From the cell containing the given text, extract its center point as [x, y] coordinate. 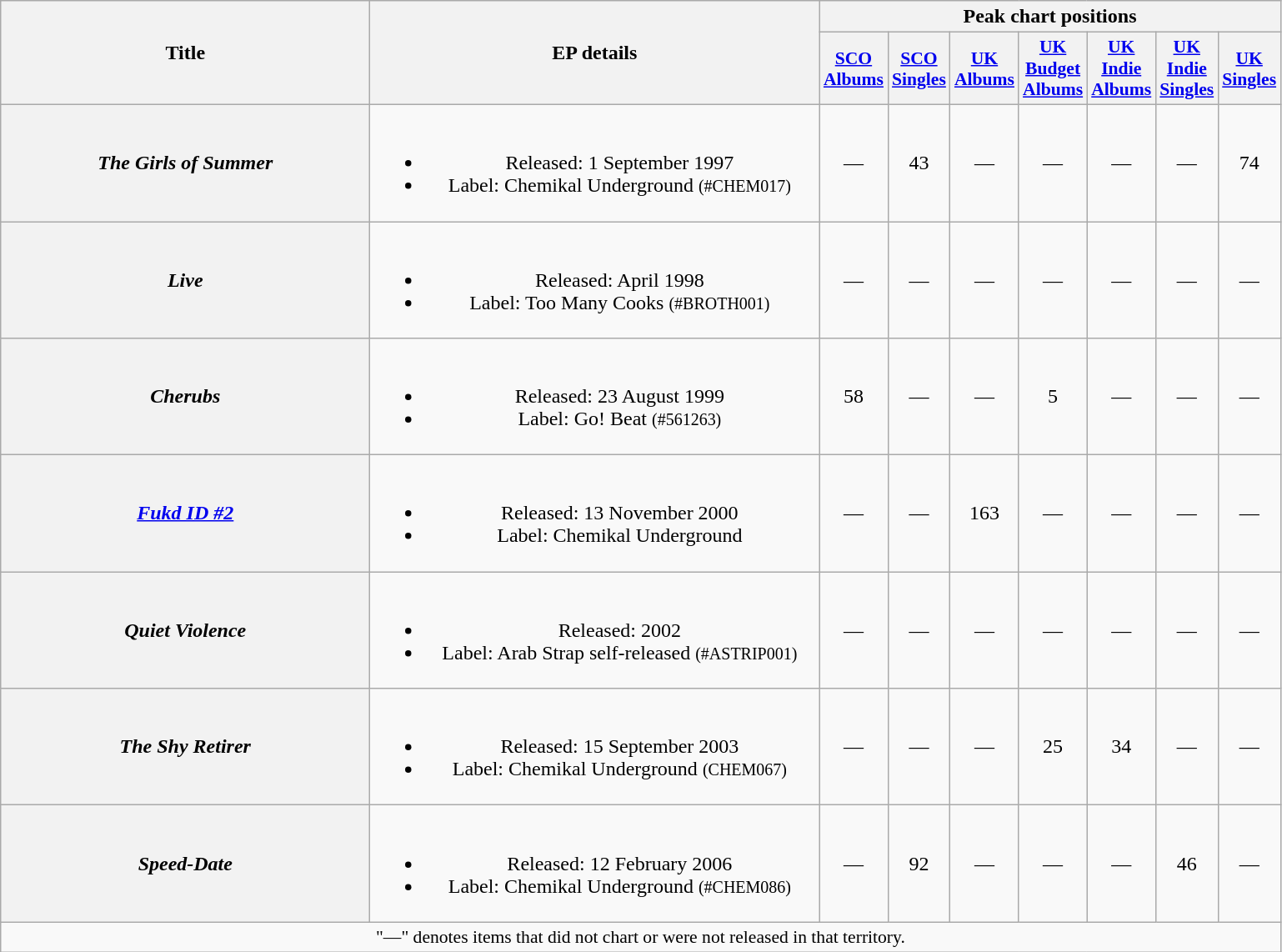
SCOSingles [919, 68]
25 [1053, 747]
Live [185, 280]
The Shy Retirer [185, 747]
Quiet Violence [185, 630]
163 [984, 514]
43 [919, 163]
Released: 12 February 2006Label: Chemikal Underground (#CHEM086) [595, 864]
Fukd ID #2 [185, 514]
"—" denotes items that did not chart or were not released in that territory. [640, 937]
5 [1053, 397]
34 [1121, 747]
UKAlbums [984, 68]
46 [1187, 864]
The Girls of Summer [185, 163]
74 [1249, 163]
Released: April 1998Label: Too Many Cooks (#BROTH001) [595, 280]
UKSingles [1249, 68]
Released: 23 August 1999Label: Go! Beat (#561263) [595, 397]
Cherubs [185, 397]
UKIndieAlbums [1121, 68]
UKIndieSingles [1187, 68]
UKBudgetAlbums [1053, 68]
SCOAlbums [854, 68]
Released: 2002Label: Arab Strap self-released (#ASTRIP001) [595, 630]
Peak chart positions [1050, 17]
92 [919, 864]
Released: 13 November 2000Label: Chemikal Underground [595, 514]
58 [854, 397]
Title [185, 53]
EP details [595, 53]
Released: 1 September 1997Label: Chemikal Underground (#CHEM017) [595, 163]
Speed-Date [185, 864]
Released: 15 September 2003Label: Chemikal Underground (CHEM067) [595, 747]
